Return the (x, y) coordinate for the center point of the cell that contains the specified text.  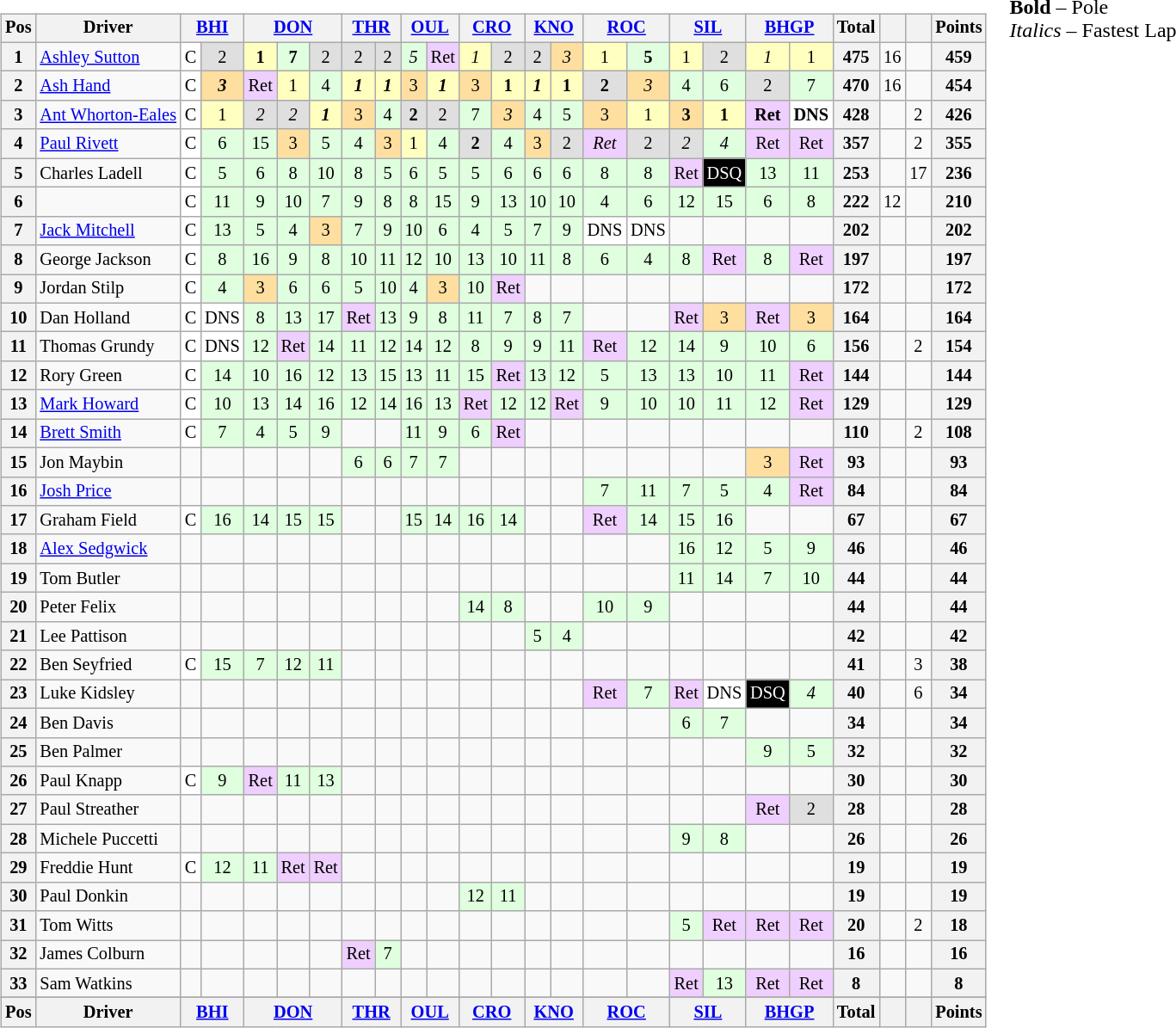
Charles Ladell (108, 173)
Graham Field (108, 520)
Brett Smith (108, 434)
Ant Whorton-Eales (108, 115)
108 (958, 434)
Dan Holland (108, 317)
Paul Knapp (108, 781)
Michele Puccetti (108, 839)
Peter Felix (108, 607)
470 (856, 86)
Jack Mitchell (108, 231)
Rory Green (108, 376)
Ash Hand (108, 86)
236 (958, 173)
Jordan Stilp (108, 289)
Thomas Grundy (108, 347)
110 (856, 434)
James Colburn (108, 955)
355 (958, 144)
27 (18, 809)
41 (856, 665)
Paul Streather (108, 809)
210 (958, 202)
24 (18, 723)
25 (18, 752)
Josh Price (108, 491)
33 (18, 983)
156 (856, 347)
Ben Davis (108, 723)
23 (18, 694)
Lee Pattison (108, 636)
Tom Witts (108, 926)
222 (856, 202)
29 (18, 868)
22 (18, 665)
475 (856, 57)
Alex Sedgwick (108, 549)
Luke Kidsley (108, 694)
Sam Watkins (108, 983)
428 (856, 115)
Paul Rivett (108, 144)
154 (958, 347)
426 (958, 115)
Ben Palmer (108, 752)
George Jackson (108, 260)
253 (856, 173)
Paul Donkin (108, 896)
38 (958, 665)
Ashley Sutton (108, 57)
21 (18, 636)
Ben Seyfried (108, 665)
Jon Maybin (108, 462)
459 (958, 57)
Freddie Hunt (108, 868)
357 (856, 144)
Tom Butler (108, 578)
454 (958, 86)
40 (856, 694)
31 (18, 926)
Mark Howard (108, 404)
